Pinpoint the cell where the given text exists, returning its [X, Y] midpoint coordinate. 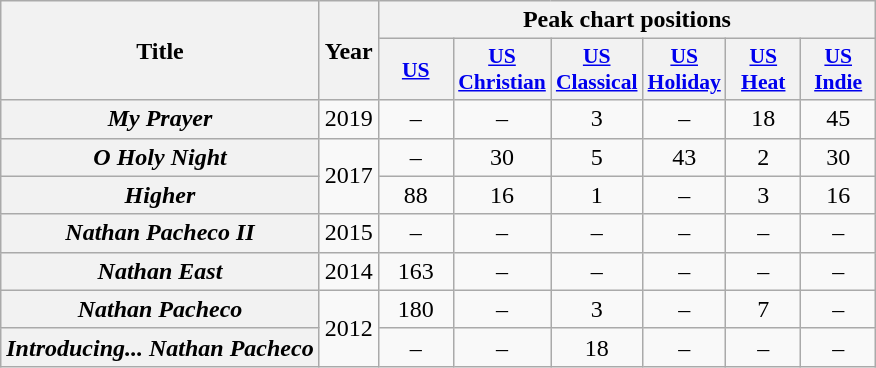
Nathan East [160, 271]
Nathan Pacheco II [160, 233]
USIndie [838, 70]
5 [597, 157]
7 [764, 309]
O Holy Night [160, 157]
2019 [348, 119]
Nathan Pacheco [160, 309]
88 [416, 195]
Peak chart positions [626, 20]
USHoliday [684, 70]
163 [416, 271]
2015 [348, 233]
USClassical [597, 70]
Year [348, 50]
USChristian [502, 70]
180 [416, 309]
43 [684, 157]
My Prayer [160, 119]
Higher [160, 195]
US [416, 70]
Introducing... Nathan Pacheco [160, 347]
2017 [348, 176]
45 [838, 119]
2 [764, 157]
Title [160, 50]
2014 [348, 271]
USHeat [764, 70]
1 [597, 195]
2012 [348, 328]
